Provide the (x, y) coordinate of the cell's center where the given text is located.  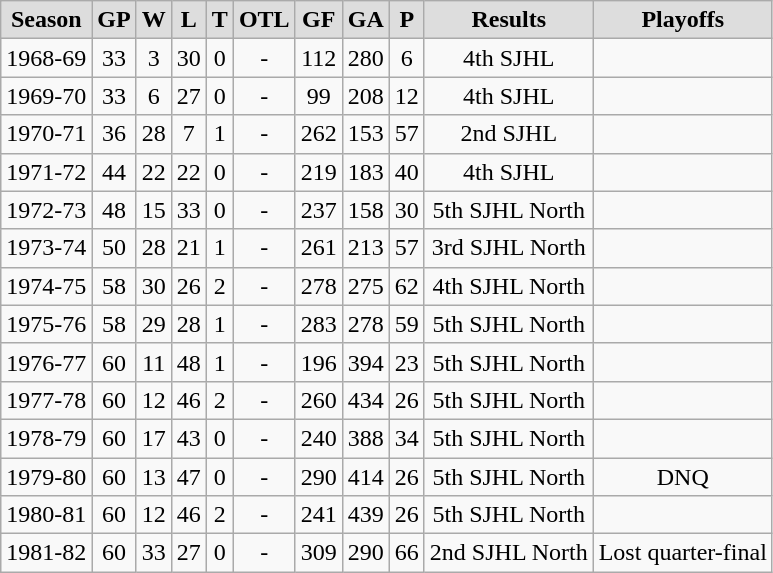
1977-78 (46, 400)
280 (366, 58)
208 (366, 96)
237 (318, 210)
47 (188, 477)
1970-71 (46, 134)
434 (366, 400)
2nd SJHL (508, 134)
L (188, 20)
153 (366, 134)
1972-73 (46, 210)
183 (366, 172)
T (220, 20)
50 (114, 248)
196 (318, 362)
43 (188, 438)
3 (154, 58)
15 (154, 210)
GF (318, 20)
158 (366, 210)
23 (406, 362)
1974-75 (46, 286)
Lost quarter-final (682, 553)
7 (188, 134)
21 (188, 248)
1968-69 (46, 58)
1979-80 (46, 477)
262 (318, 134)
414 (366, 477)
388 (366, 438)
260 (318, 400)
275 (366, 286)
2nd SJHL North (508, 553)
1976-77 (46, 362)
59 (406, 324)
GP (114, 20)
1975-76 (46, 324)
1971-72 (46, 172)
241 (318, 515)
Season (46, 20)
394 (366, 362)
99 (318, 96)
1980-81 (46, 515)
1981-82 (46, 553)
4th SJHL North (508, 286)
11 (154, 362)
GA (366, 20)
DNQ (682, 477)
66 (406, 553)
W (154, 20)
3rd SJHL North (508, 248)
44 (114, 172)
112 (318, 58)
34 (406, 438)
439 (366, 515)
1978-79 (46, 438)
219 (318, 172)
62 (406, 286)
Results (508, 20)
1973-74 (46, 248)
OTL (264, 20)
240 (318, 438)
P (406, 20)
36 (114, 134)
283 (318, 324)
261 (318, 248)
29 (154, 324)
Playoffs (682, 20)
1969-70 (46, 96)
40 (406, 172)
309 (318, 553)
213 (366, 248)
13 (154, 477)
17 (154, 438)
